Identify which cell holds the provided text, then report its (X, Y) central coordinate. 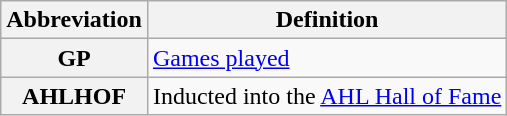
AHLHOF (74, 96)
Abbreviation (74, 20)
Definition (326, 20)
Inducted into the AHL Hall of Fame (326, 96)
GP (74, 58)
Games played (326, 58)
